Capture the cell that displays the provided text and extract its [x, y] central coordinate. 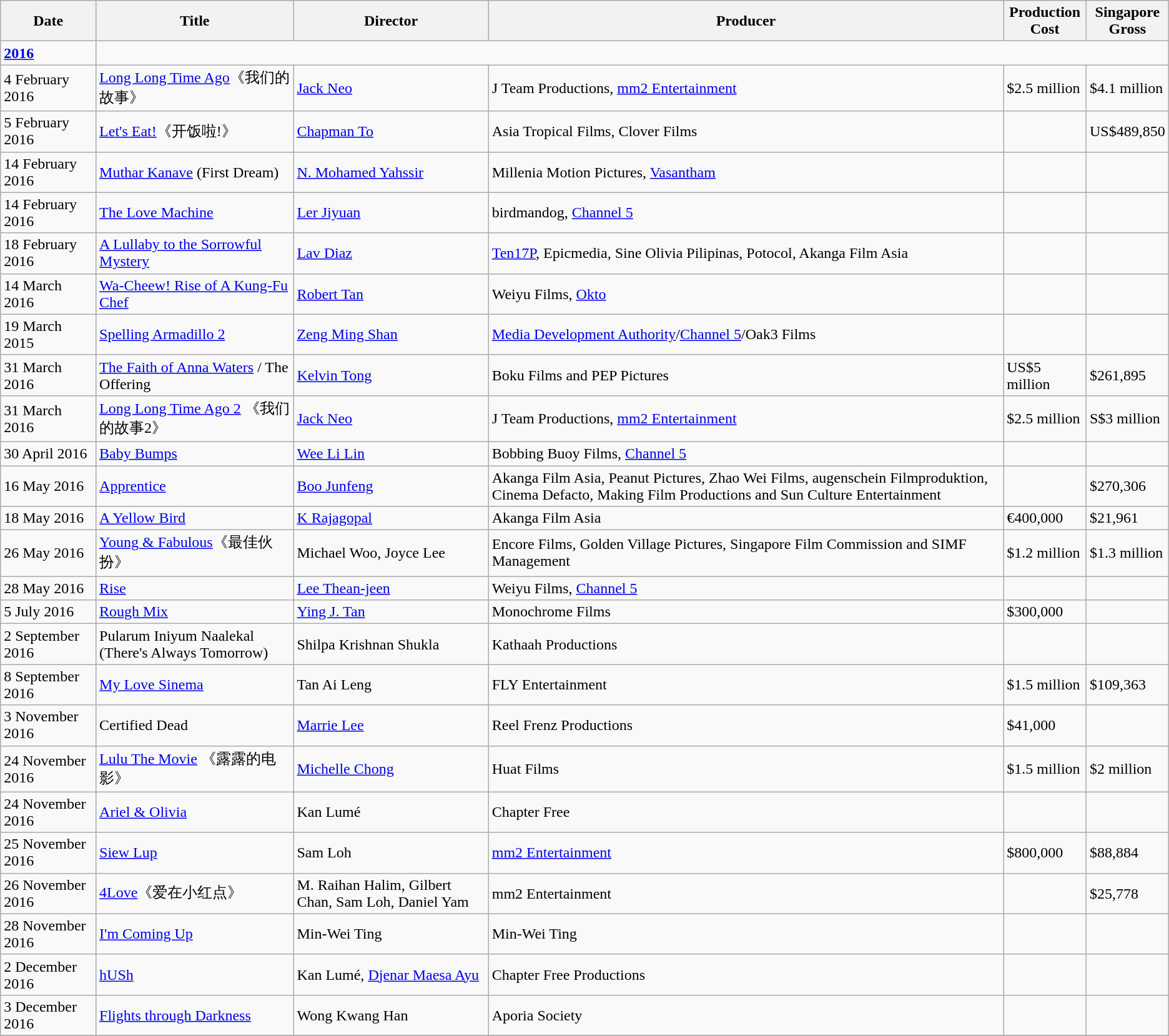
My Love Sinema [195, 684]
18 February 2016 [49, 254]
Young & Fabulous《最佳伙扮》 [195, 553]
Pularum Iniyum Naalekal (There's Always Tomorrow) [195, 644]
N. Mohamed Yahssir [391, 172]
Apprentice [195, 486]
Title [195, 21]
Weiyu Films, Channel 5 [746, 588]
Certified Dead [195, 726]
US$489,850 [1127, 131]
Lee Thean-jeen [391, 588]
Encore Films, Golden Village Pictures, Singapore Film Commission and SIMF Management [746, 553]
S$3 million [1127, 418]
The Love Machine [195, 212]
Marrie Lee [391, 726]
3 December 2016 [49, 1015]
Zeng Ming Shan [391, 335]
19 March 2015 [49, 335]
$88,884 [1127, 853]
26 May 2016 [49, 553]
Wong Kwang Han [391, 1015]
Kelvin Tong [391, 375]
Boku Films and PEP Pictures [746, 375]
Akanga Film Asia, Peanut Pictures, Zhao Wei Films, augenschein Filmproduktion, Cinema Defacto, Making Film Productions and Sun Culture Entertainment [746, 486]
Producer [746, 21]
I'm Coming Up [195, 934]
Shilpa Krishnan Shukla [391, 644]
The Faith of Anna Waters / The Offering [195, 375]
Baby Bumps [195, 453]
Kan Lumé, Djenar Maesa Ayu [391, 974]
Wa-Cheew! Rise of A Kung-Fu Chef [195, 294]
Siew Lup [195, 853]
Bobbing Buoy Films, Channel 5 [746, 453]
5 July 2016 [49, 612]
€400,000 [1045, 518]
Flights through Darkness [195, 1015]
$800,000 [1045, 853]
$21,961 [1127, 518]
Akanga Film Asia [746, 518]
Ying J. Tan [391, 612]
Muthar Kanave (First Dream) [195, 172]
Singapore Gross [1127, 21]
25 November 2016 [49, 853]
Ten17P, Epicmedia, Sine Olivia Pilipinas, Potocol, Akanga Film Asia [746, 254]
Media Development Authority/Channel 5/Oak3 Films [746, 335]
$1.3 million [1127, 553]
A Yellow Bird [195, 518]
Huat Films [746, 769]
Rough Mix [195, 612]
Date [49, 21]
Spelling Armadillo 2 [195, 335]
Ariel & Olivia [195, 812]
30 April 2016 [49, 453]
16 May 2016 [49, 486]
2 September 2016 [49, 644]
Production Cost [1045, 21]
4 February 2016 [49, 88]
28 May 2016 [49, 588]
Chapman To [391, 131]
Let's Eat!《开饭啦!》 [195, 131]
Robert Tan [391, 294]
Michelle Chong [391, 769]
Weiyu Films, Okto [746, 294]
5 February 2016 [49, 131]
Aporia Society [746, 1015]
FLY Entertainment [746, 684]
$300,000 [1045, 612]
$109,363 [1127, 684]
Chapter Free Productions [746, 974]
Ler Jiyuan [391, 212]
Monochrome Films [746, 612]
birdmandog, Channel 5 [746, 212]
Director [391, 21]
28 November 2016 [49, 934]
Lav Diaz [391, 254]
Tan Ai Leng [391, 684]
$270,306 [1127, 486]
$2 million [1127, 769]
Long Long Time Ago《我们的故事》 [195, 88]
Chapter Free [746, 812]
18 May 2016 [49, 518]
US$5 million [1045, 375]
Lulu The Movie 《露露的电影》 [195, 769]
Millenia Motion Pictures, Vasantham [746, 172]
Long Long Time Ago 2 《我们的故事2》 [195, 418]
K Rajagopal [391, 518]
$261,895 [1127, 375]
$41,000 [1045, 726]
hUSh [195, 974]
Reel Frenz Productions [746, 726]
4Love《爱在小红点》 [195, 893]
Sam Loh [391, 853]
Asia Tropical Films, Clover Films [746, 131]
Kan Lumé [391, 812]
8 September 2016 [49, 684]
Boo Junfeng [391, 486]
3 November 2016 [49, 726]
14 March 2016 [49, 294]
Kathaah Productions [746, 644]
M. Raihan Halim, Gilbert Chan, Sam Loh, Daniel Yam [391, 893]
A Lullaby to the Sorrowful Mystery [195, 254]
2016 [49, 53]
Wee Li Lin [391, 453]
2 December 2016 [49, 974]
26 November 2016 [49, 893]
Rise [195, 588]
$25,778 [1127, 893]
$4.1 million [1127, 88]
Michael Woo, Joyce Lee [391, 553]
$1.2 million [1045, 553]
